Search for the cell housing the specified text and yield its [X, Y] center coordinate. 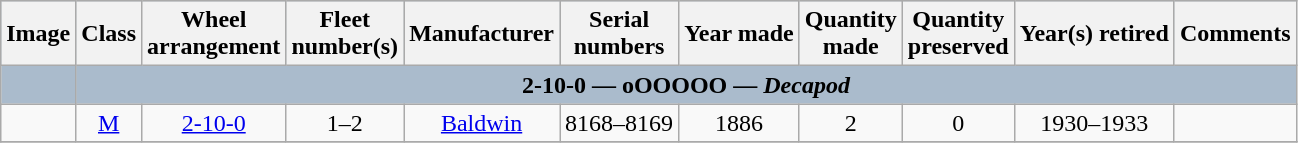
Baldwin [482, 123]
1–2 [345, 123]
1930–1933 [1094, 123]
Serialnumbers [620, 34]
Year(s) retired [1094, 34]
Class [109, 34]
M [109, 123]
Image [38, 34]
Quantitypreserved [958, 34]
Comments [1235, 34]
Wheelarrangement [214, 34]
2-10-0 — oOOOOO — Decapod [686, 85]
1886 [740, 123]
8168–8169 [620, 123]
Year made [740, 34]
2 [850, 123]
Quantitymade [850, 34]
Manufacturer [482, 34]
Fleetnumber(s) [345, 34]
2-10-0 [214, 123]
0 [958, 123]
